From the cell containing the given text, extract its center point as (X, Y) coordinate. 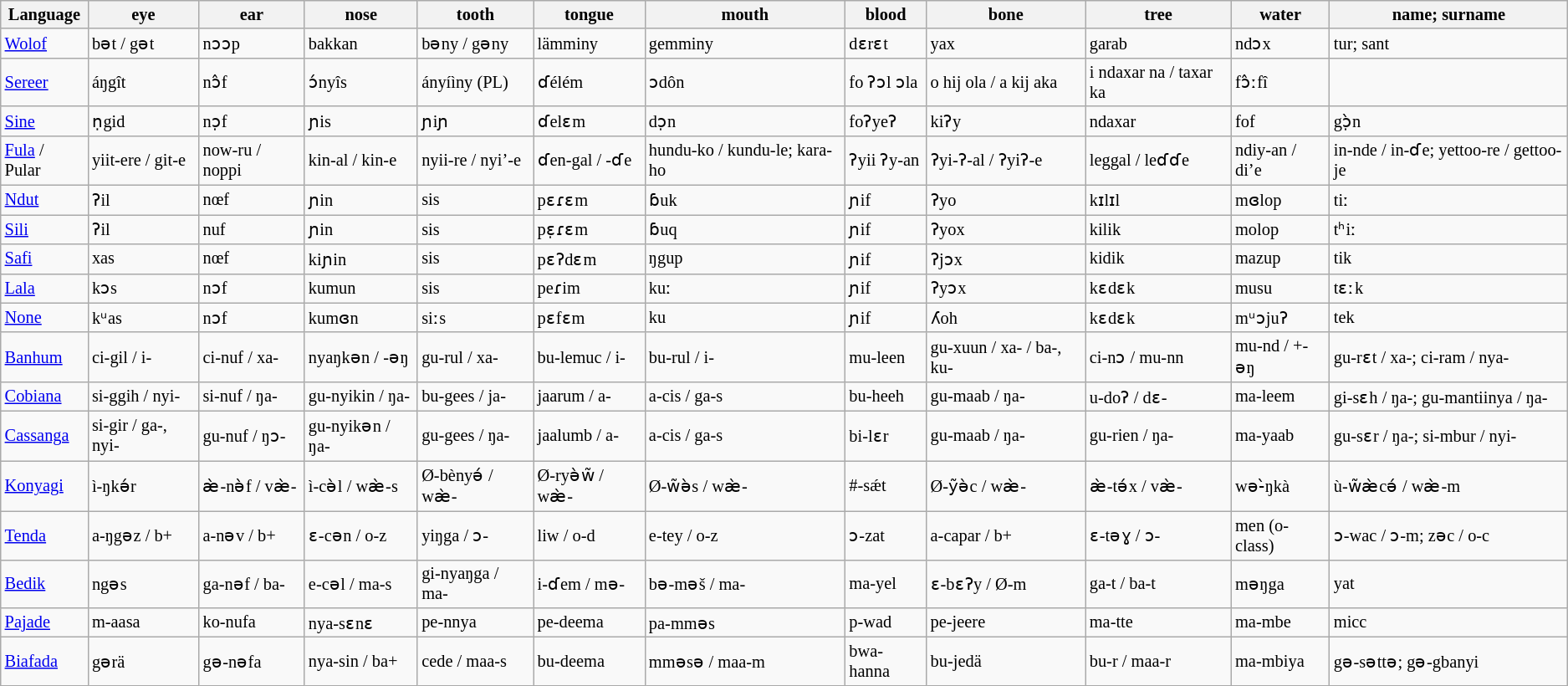
blood (886, 14)
tiː (1448, 199)
Sereer (44, 82)
e-tey / o-z (745, 535)
u-doʔ / dɛ- (1158, 397)
ɓuk (745, 199)
si-gir / ga-, nyi- (144, 435)
nose (361, 14)
kilik (1158, 229)
ŋgup (745, 258)
Ø-bènyə́ / wæ̀- (475, 485)
ɔ-wac / ɔ-m; zəc / o-c (1448, 535)
Konyagi (44, 485)
siːs (475, 318)
ɗelɛm (589, 120)
æ̀-nə̀f / væ̀- (252, 485)
kɪlɪl (1158, 199)
p-wad (886, 622)
Lala (44, 288)
Tenda (44, 535)
ʔjɔx (1006, 258)
mu-nd / +-əŋ (1280, 356)
dɛrɛt (886, 44)
ma-tte (1158, 622)
ngəs (144, 584)
ʔyi-ʔ-al / ʔyiʔ-e (1006, 161)
ɗélém (589, 82)
hundu-ko / kundu-le; kara-ho (745, 161)
yat (1448, 584)
a-ŋgəz / b+ (144, 535)
peɾim (589, 288)
ɔ́nyîs (361, 82)
nɔ̂f (252, 82)
pe-deema (589, 622)
bu-r / maa-r (1158, 662)
Pajade (44, 622)
gu-rɛt / xa-; ci-ram / nya- (1448, 356)
ci-nɔ / mu-nn (1158, 356)
æ̀-tə́x / væ̀- (1158, 485)
bi-lɛr (886, 435)
cede / maa-s (475, 662)
lämminy (589, 44)
gu-nuf / ŋɔ- (252, 435)
m-aasa (144, 622)
ʔyo (1006, 199)
ga-nəf / ba- (252, 584)
ɔ-zat (886, 535)
fo ʔɔl ɔla (886, 82)
Ø-w̃ə̀s / wæ̀- (745, 485)
xas (144, 258)
bət / gət (144, 44)
Biafada (44, 662)
ko-nufa (252, 622)
yiŋga / ɔ- (475, 535)
nya-sin / ba+ (361, 662)
tek (1448, 318)
micc (1448, 622)
ga-t / ba-t (1158, 584)
dɔ̣n (745, 120)
ndɔx (1280, 44)
Fula / Pular (44, 161)
ma-yel (886, 584)
kɔs (144, 288)
ù-w̃æ̀cə́ / wæ̀-m (1448, 485)
ma-yaab (1280, 435)
jaalumb / a- (589, 435)
ear (252, 14)
o hij ola / a kij aka (1006, 82)
mᵘɔjuʔ (1280, 318)
tooth (475, 14)
ɛ-cən / o-z (361, 535)
a-nəv / b+ (252, 535)
ndaxar (1158, 120)
ɗen-gal / -ɗe (589, 161)
pɛfɛm (589, 318)
in-nde / in-ɗe; yettoo-re / gettoo-je (1448, 161)
Sili (44, 229)
tur; sant (1448, 44)
bu-deema (589, 662)
fof (1280, 120)
pɛ̣ɾɛm (589, 229)
leggal / leɗɗe (1158, 161)
ɛ-bɛʔy / Ø-m (1006, 584)
bwa-hanna (886, 662)
tongue (589, 14)
ndiy-an / di’e (1280, 161)
ʔyii ʔy-an (886, 161)
ɔdôn (745, 82)
ɛ-təɣ / ɔ- (1158, 535)
ku (745, 318)
water (1280, 14)
pɛɾɛm (589, 199)
pɛʔdɛm (589, 258)
foʔyeʔ (886, 120)
kumun (361, 288)
bu-rul / i- (745, 356)
pe-nnya (475, 622)
gɔ̣̀n (1448, 120)
gu-nyikin / ŋa- (361, 397)
gemminy (745, 44)
gə-nəfa (252, 662)
kuː (745, 288)
si-nuf / ŋa- (252, 397)
nyii-re / nyi’-e (475, 161)
gu-sɛr / ŋa-; si-mbur / nyi- (1448, 435)
ṇgid (144, 120)
mazup (1280, 258)
məŋga (1280, 584)
bu-gees / ja- (475, 397)
garab (1158, 44)
bone (1006, 14)
fɔ̂ːfî (1280, 82)
tɛːk (1448, 288)
ɓuq (745, 229)
None (44, 318)
wə-̀ŋkà (1280, 485)
#-sǽt (886, 485)
ma-leem (1280, 397)
ma-mbiya (1280, 662)
ì-ŋkə́r (144, 485)
ci-gil / i- (144, 356)
gi-nyaŋga / ma- (475, 584)
gərä (144, 662)
ci-nuf / xa- (252, 356)
Safi (44, 258)
i-ɗem / mə- (589, 584)
áŋgît (144, 82)
ányíìny (PL) (475, 82)
Cobiana (44, 397)
kiʔy (1006, 120)
Sine (44, 120)
tʰiː (1448, 229)
mouth (745, 14)
kin-al / kin-e (361, 161)
kumɞn (361, 318)
pe-jeere (1006, 622)
tree (1158, 14)
eye (144, 14)
kiɲin (361, 258)
Cassanga (44, 435)
mməsə / maa-m (745, 662)
name; surname (1448, 14)
ʎoh (1006, 318)
bu-jedä (1006, 662)
a-capar / b+ (1006, 535)
mu-leen (886, 356)
gə-səttə; gə-gbanyi (1448, 662)
gu-gees / ŋa- (475, 435)
ma-mbe (1280, 622)
nɔ̣f (252, 120)
Banhum (44, 356)
e-cəl / ma-s (361, 584)
ɲiɲ (475, 120)
pa-mməs (745, 622)
gu-xuun / xa- / ba-, ku- (1006, 356)
molop (1280, 229)
mɞlop (1280, 199)
liw / o-d (589, 535)
nuf (252, 229)
Wolof (44, 44)
yax (1006, 44)
bəny / gəny (475, 44)
now-ru / noppi (252, 161)
bə-məš / ma- (745, 584)
Ø-ỹə̀c / wæ̀- (1006, 485)
nya-sɛnɛ (361, 622)
Ndut (44, 199)
Language (44, 14)
ɲis (361, 120)
Bedik (44, 584)
kidik (1158, 258)
jaarum / a- (589, 397)
ì-cə̀l / wæ̀-s (361, 485)
si-ggih / nyi- (144, 397)
ʔyɔx (1006, 288)
nɔɔp (252, 44)
bakkan (361, 44)
musu (1280, 288)
kᵘas (144, 318)
bu-heeh (886, 397)
Ø-ryə̀w̃ / wæ̀- (589, 485)
gu-rul / xa- (475, 356)
bu-lemuc / i- (589, 356)
i ndaxar na / taxar ka (1158, 82)
gu-nyikən / ŋa- (361, 435)
yiit-ere / git-e (144, 161)
nyaŋkən / -əŋ (361, 356)
men (o-class) (1280, 535)
ʔyox (1006, 229)
gu-rien / ŋa- (1158, 435)
gi-sɛh / ŋa-; gu-mantiinya / ŋa- (1448, 397)
tik (1448, 258)
